Pinpoint the cell where the given text exists, returning its [x, y] midpoint coordinate. 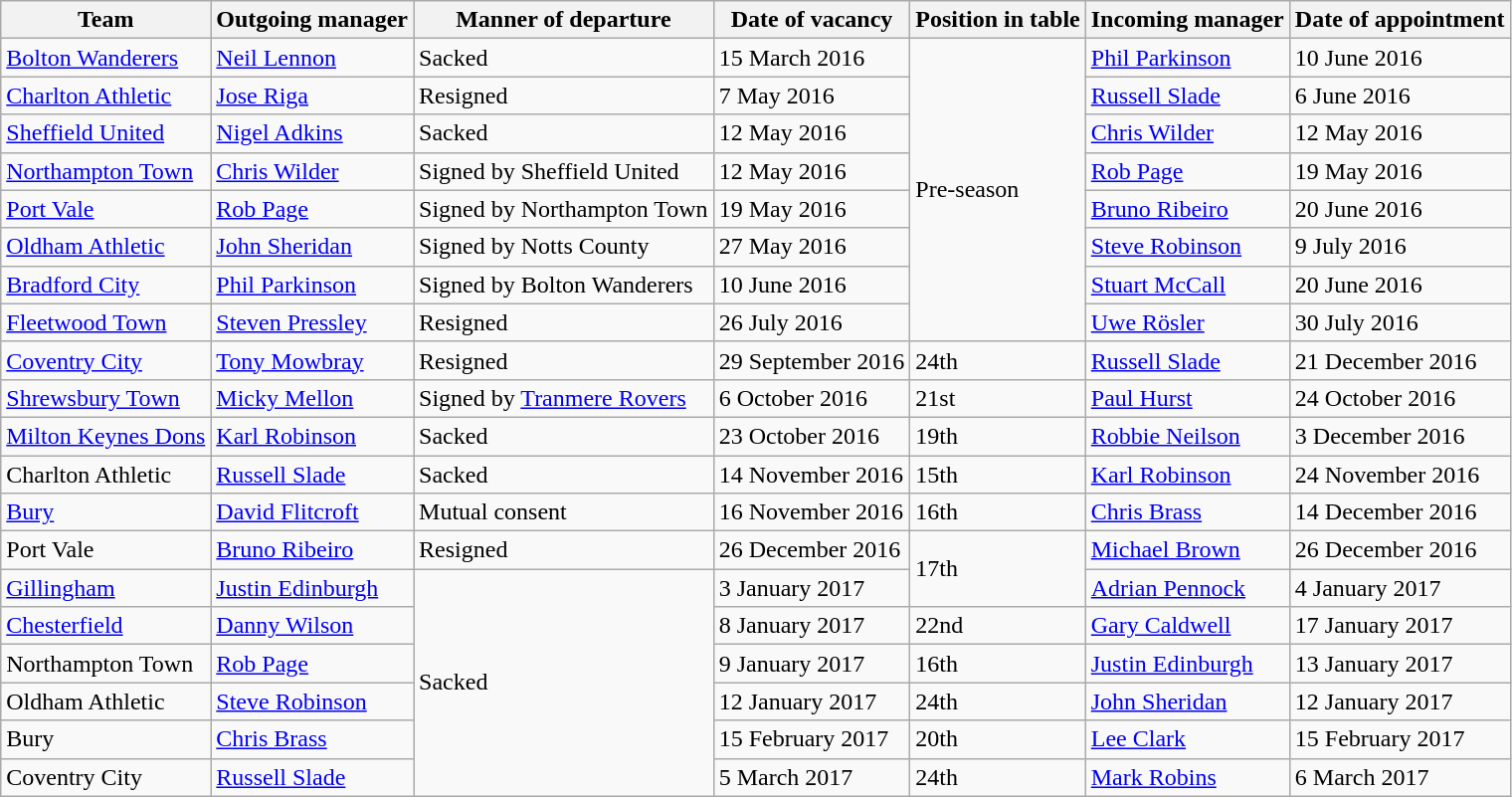
Team [105, 20]
Lee Clark [1188, 739]
19th [998, 436]
Mutual consent [564, 512]
14 December 2016 [1400, 512]
6 October 2016 [812, 398]
16 November 2016 [812, 512]
Manner of departure [564, 20]
22nd [998, 626]
Signed by Tranmere Rovers [564, 398]
Incoming manager [1188, 20]
Uwe Rösler [1188, 322]
Danny Wilson [312, 626]
Adrian Pennock [1188, 588]
6 June 2016 [1400, 96]
15 March 2016 [812, 58]
8 January 2017 [812, 626]
3 December 2016 [1400, 436]
Mark Robins [1188, 777]
30 July 2016 [1400, 322]
Robbie Neilson [1188, 436]
23 October 2016 [812, 436]
5 March 2017 [812, 777]
26 July 2016 [812, 322]
Bolton Wanderers [105, 58]
Tony Mowbray [312, 360]
Position in table [998, 20]
21 December 2016 [1400, 360]
17th [998, 569]
Stuart McCall [1188, 285]
Signed by Northampton Town [564, 209]
29 September 2016 [812, 360]
Neil Lennon [312, 58]
24 November 2016 [1400, 475]
Milton Keynes Dons [105, 436]
Bradford City [105, 285]
David Flitcroft [312, 512]
4 January 2017 [1400, 588]
17 January 2017 [1400, 626]
Steven Pressley [312, 322]
Pre-season [998, 190]
6 March 2017 [1400, 777]
7 May 2016 [812, 96]
Nigel Adkins [312, 133]
Signed by Sheffield United [564, 171]
Jose Riga [312, 96]
9 January 2017 [812, 664]
14 November 2016 [812, 475]
Signed by Bolton Wanderers [564, 285]
13 January 2017 [1400, 664]
15th [998, 475]
Date of appointment [1400, 20]
Signed by Notts County [564, 247]
9 July 2016 [1400, 247]
Date of vacancy [812, 20]
Chesterfield [105, 626]
Michael Brown [1188, 550]
Outgoing manager [312, 20]
27 May 2016 [812, 247]
Fleetwood Town [105, 322]
3 January 2017 [812, 588]
21st [998, 398]
Gary Caldwell [1188, 626]
Gillingham [105, 588]
24 October 2016 [1400, 398]
Shrewsbury Town [105, 398]
Micky Mellon [312, 398]
Paul Hurst [1188, 398]
Sheffield United [105, 133]
20th [998, 739]
